Capture the cell that displays the provided text and extract its [X, Y] central coordinate. 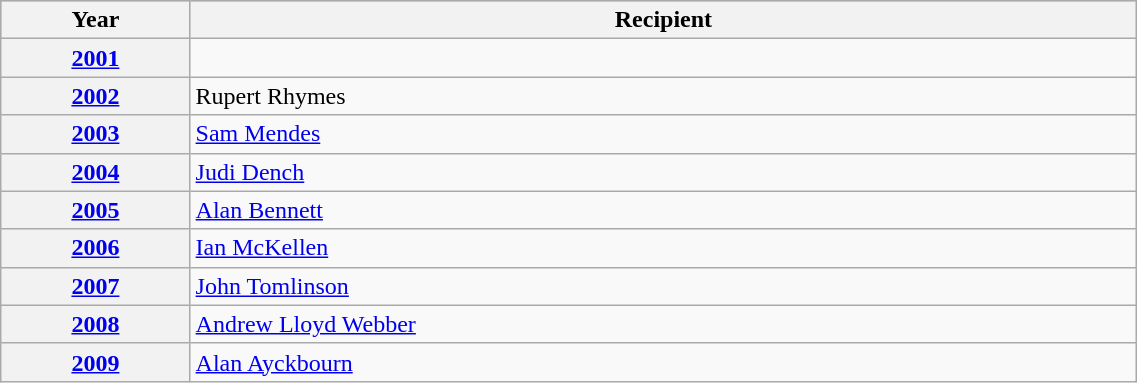
Year [96, 20]
2007 [96, 286]
Ian McKellen [664, 248]
2005 [96, 210]
John Tomlinson [664, 286]
2002 [96, 96]
Recipient [664, 20]
2003 [96, 134]
Judi Dench [664, 172]
Sam Mendes [664, 134]
2008 [96, 324]
Alan Ayckbourn [664, 362]
Andrew Lloyd Webber [664, 324]
Rupert Rhymes [664, 96]
2001 [96, 58]
2009 [96, 362]
2004 [96, 172]
2006 [96, 248]
Alan Bennett [664, 210]
